Find where the given text appears and provide that cell's center as (x, y) coordinate. 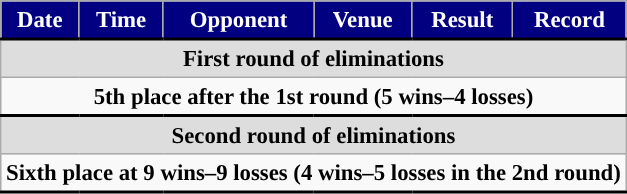
Sixth place at 9 wins–9 losses (4 wins–5 losses in the 2nd round) (314, 173)
Date (40, 20)
First round of eliminations (314, 58)
5th place after the 1st round (5 wins–4 losses) (314, 97)
Record (570, 20)
Time (122, 20)
Venue (363, 20)
Opponent (238, 20)
Second round of eliminations (314, 135)
Result (462, 20)
